Locate the cell with the specified text and output its [X, Y] center coordinate. 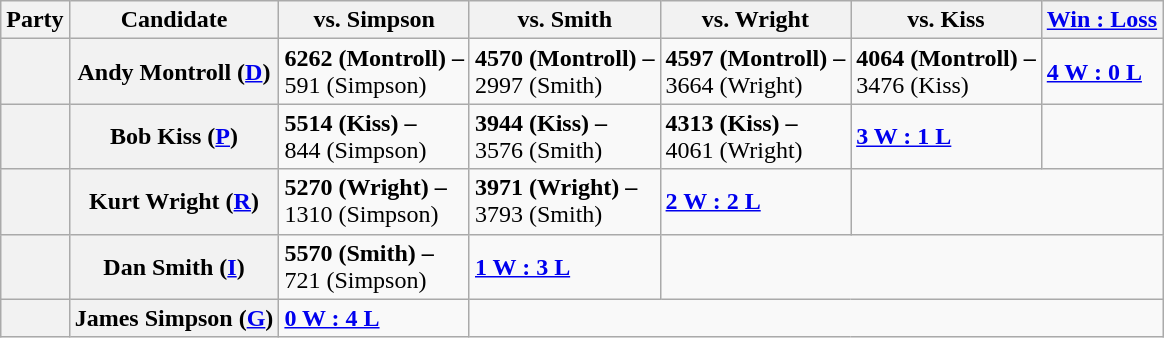
3971 (Wright) –3793 (Smith) [564, 202]
2 W : 2 L [756, 202]
5570 (Smith) –721 (Simpson) [374, 266]
vs. Kiss [946, 20]
vs. Smith [564, 20]
Win : Loss [1102, 20]
Andy Montroll (D) [174, 72]
James Simpson (G) [174, 318]
4 W : 0 L [1102, 72]
4064 (Montroll) –3476 (Kiss) [946, 72]
Kurt Wright (R) [174, 202]
0 W : 4 L [374, 318]
Bob Kiss (P) [174, 136]
4313 (Kiss) –4061 (Wright) [756, 136]
5514 (Kiss) –844 (Simpson) [374, 136]
Candidate [174, 20]
5270 (Wright) –1310 (Simpson) [374, 202]
6262 (Montroll) –591 (Simpson) [374, 72]
Dan Smith (I) [174, 266]
3944 (Kiss) –3576 (Smith) [564, 136]
Party [35, 20]
4570 (Montroll) –2997 (Smith) [564, 72]
1 W : 3 L [564, 266]
vs. Simpson [374, 20]
3 W : 1 L [946, 136]
vs. Wright [756, 20]
4597 (Montroll) –3664 (Wright) [756, 72]
